Output the (X, Y) coordinate of the center of the cell containing the given text.  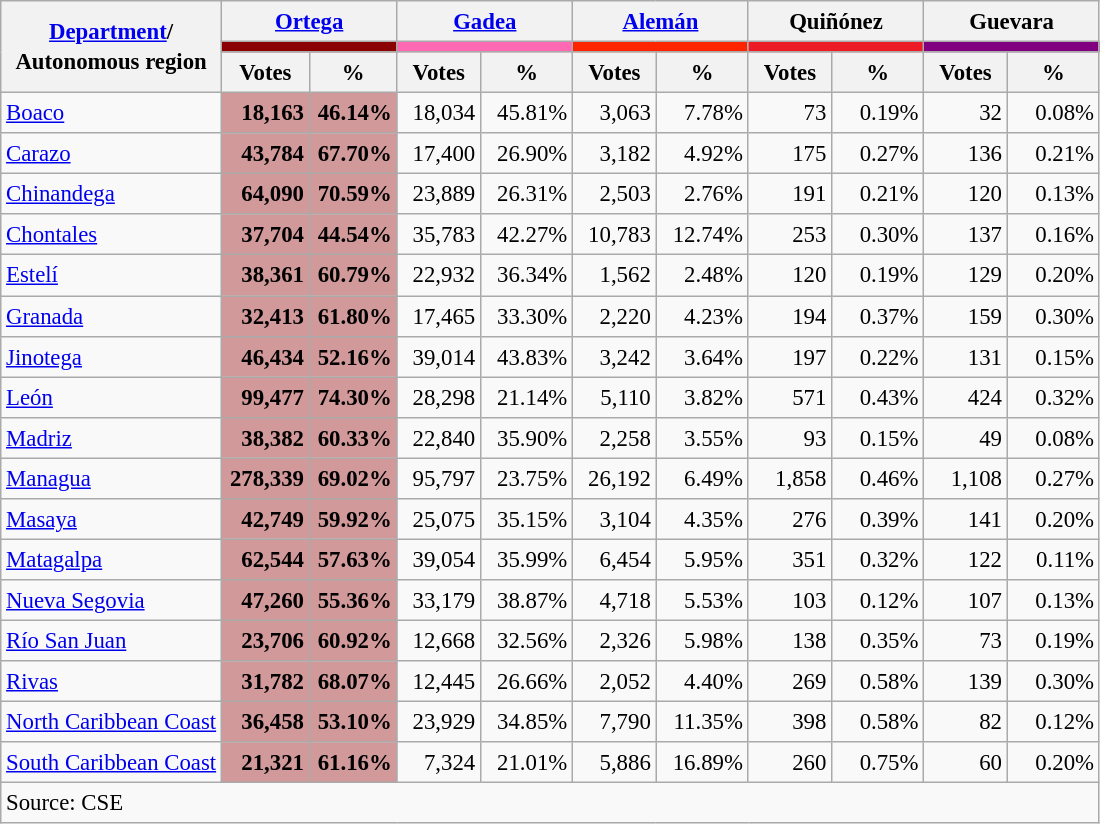
141 (966, 520)
32,413 (265, 316)
59.92% (353, 520)
37,704 (265, 234)
398 (790, 722)
1,108 (966, 478)
60 (966, 762)
31,782 (265, 682)
6,454 (614, 560)
3,104 (614, 520)
43.83% (526, 356)
424 (966, 398)
0.22% (878, 356)
1,858 (790, 478)
4.92% (702, 154)
276 (790, 520)
0.37% (878, 316)
Alemán (661, 22)
Boaco (112, 114)
69.02% (353, 478)
0.75% (878, 762)
42.27% (526, 234)
36.34% (526, 276)
Madriz (112, 438)
5,886 (614, 762)
11.35% (702, 722)
3.55% (702, 438)
33.30% (526, 316)
South Caribbean Coast (112, 762)
64,090 (265, 194)
351 (790, 560)
23,889 (438, 194)
2.48% (702, 276)
2,258 (614, 438)
38,361 (265, 276)
61.80% (353, 316)
33,179 (438, 600)
3,242 (614, 356)
23,929 (438, 722)
North Caribbean Coast (112, 722)
17,465 (438, 316)
38,382 (265, 438)
Source: CSE (550, 804)
131 (966, 356)
12,445 (438, 682)
Chinandega (112, 194)
49 (966, 438)
74.30% (353, 398)
Carazo (112, 154)
32.56% (526, 640)
35,783 (438, 234)
0.35% (878, 640)
26.66% (526, 682)
Nueva Segovia (112, 600)
4.40% (702, 682)
23.75% (526, 478)
25,075 (438, 520)
36,458 (265, 722)
12.74% (702, 234)
18,163 (265, 114)
107 (966, 600)
Estelí (112, 276)
18,034 (438, 114)
35.15% (526, 520)
5,110 (614, 398)
99,477 (265, 398)
0.16% (1053, 234)
22,932 (438, 276)
47,260 (265, 600)
7,790 (614, 722)
159 (966, 316)
46,434 (265, 356)
5.95% (702, 560)
2.76% (702, 194)
278,339 (265, 478)
129 (966, 276)
34.85% (526, 722)
191 (790, 194)
2,503 (614, 194)
Chontales (112, 234)
22,840 (438, 438)
61.16% (353, 762)
4.23% (702, 316)
136 (966, 154)
571 (790, 398)
137 (966, 234)
1,562 (614, 276)
38.87% (526, 600)
82 (966, 722)
2,052 (614, 682)
Department/Autonomous region (112, 47)
175 (790, 154)
Granada (112, 316)
95,797 (438, 478)
68.07% (353, 682)
52.16% (353, 356)
26,192 (614, 478)
16.89% (702, 762)
39,014 (438, 356)
53.10% (353, 722)
Guevara (1012, 22)
12,668 (438, 640)
7.78% (702, 114)
138 (790, 640)
93 (790, 438)
3,182 (614, 154)
0.39% (878, 520)
Jinotega (112, 356)
67.70% (353, 154)
55.36% (353, 600)
62,544 (265, 560)
26.90% (526, 154)
17,400 (438, 154)
253 (790, 234)
26.31% (526, 194)
21.01% (526, 762)
6.49% (702, 478)
5.98% (702, 640)
Quiñónez (836, 22)
3,063 (614, 114)
7,324 (438, 762)
Masaya (112, 520)
Matagalpa (112, 560)
269 (790, 682)
Managua (112, 478)
León (112, 398)
57.63% (353, 560)
197 (790, 356)
21,321 (265, 762)
46.14% (353, 114)
42,749 (265, 520)
103 (790, 600)
Rivas (112, 682)
45.81% (526, 114)
60.33% (353, 438)
35.99% (526, 560)
0.43% (878, 398)
5.53% (702, 600)
194 (790, 316)
23,706 (265, 640)
3.64% (702, 356)
2,220 (614, 316)
60.92% (353, 640)
39,054 (438, 560)
0.46% (878, 478)
44.54% (353, 234)
21.14% (526, 398)
260 (790, 762)
4,718 (614, 600)
Ortega (309, 22)
28,298 (438, 398)
43,784 (265, 154)
122 (966, 560)
32 (966, 114)
70.59% (353, 194)
35.90% (526, 438)
10,783 (614, 234)
Río San Juan (112, 640)
2,326 (614, 640)
4.35% (702, 520)
Gadea (485, 22)
0.11% (1053, 560)
60.79% (353, 276)
3.82% (702, 398)
139 (966, 682)
